Output the (x, y) coordinate of the center of the cell containing the given text.  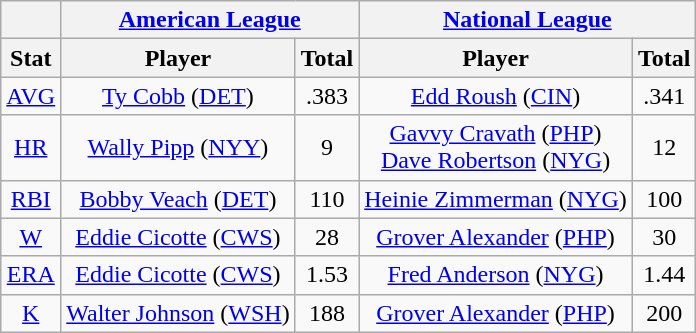
100 (664, 199)
Gavvy Cravath (PHP)Dave Robertson (NYG) (496, 148)
National League (528, 20)
.341 (664, 96)
30 (664, 237)
ERA (31, 275)
188 (327, 313)
Bobby Veach (DET) (178, 199)
110 (327, 199)
Heinie Zimmerman (NYG) (496, 199)
Fred Anderson (NYG) (496, 275)
American League (210, 20)
Stat (31, 58)
200 (664, 313)
RBI (31, 199)
HR (31, 148)
.383 (327, 96)
Ty Cobb (DET) (178, 96)
9 (327, 148)
Edd Roush (CIN) (496, 96)
Walter Johnson (WSH) (178, 313)
AVG (31, 96)
K (31, 313)
1.53 (327, 275)
12 (664, 148)
28 (327, 237)
Wally Pipp (NYY) (178, 148)
1.44 (664, 275)
W (31, 237)
